Capture the cell that displays the provided text and extract its (X, Y) central coordinate. 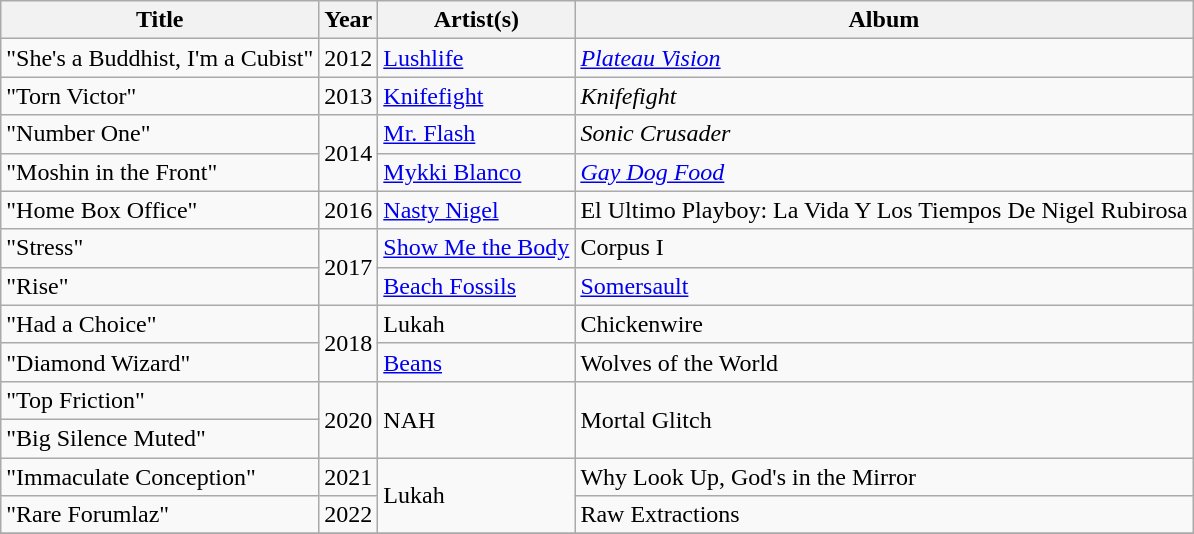
Somersault (884, 286)
NAH (476, 419)
Mr. Flash (476, 134)
"Rise" (160, 286)
2017 (348, 267)
Mortal Glitch (884, 419)
Gay Dog Food (884, 172)
"Immaculate Conception" (160, 477)
Beans (476, 362)
"Stress" (160, 248)
"She's a Buddhist, I'm a Cubist" (160, 58)
2022 (348, 515)
"Torn Victor" (160, 96)
Chickenwire (884, 324)
Why Look Up, God's in the Mirror (884, 477)
"Moshin in the Front" (160, 172)
"Top Friction" (160, 400)
Sonic Crusader (884, 134)
2012 (348, 58)
Album (884, 20)
Artist(s) (476, 20)
2021 (348, 477)
Mykki Blanco (476, 172)
Plateau Vision (884, 58)
Wolves of the World (884, 362)
Beach Fossils (476, 286)
Show Me the Body (476, 248)
Nasty Nigel (476, 210)
2016 (348, 210)
"Rare Forumlaz" (160, 515)
2018 (348, 343)
Raw Extractions (884, 515)
Year (348, 20)
El Ultimo Playboy: La Vida Y Los Tiempos De Nigel Rubirosa (884, 210)
Title (160, 20)
2014 (348, 153)
2020 (348, 419)
Lushlife (476, 58)
Corpus I (884, 248)
"Home Box Office" (160, 210)
"Had a Choice" (160, 324)
2013 (348, 96)
"Big Silence Muted" (160, 438)
"Number One" (160, 134)
"Diamond Wizard" (160, 362)
